Determine the (x, y) coordinate at the center of the cell enclosing the given text.  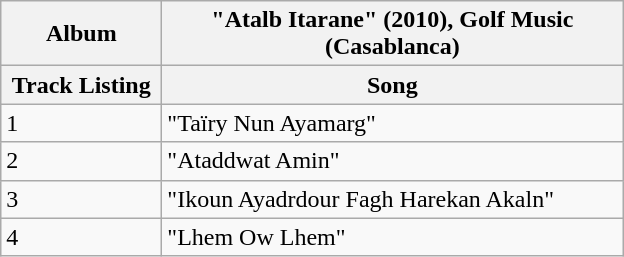
Album (82, 34)
Track Listing (82, 85)
3 (82, 199)
Song (392, 85)
1 (82, 123)
"Taïry Nun Ayamarg" (392, 123)
"Lhem Ow Lhem" (392, 237)
"Atalb Itarane" (2010), Golf Music (Casablanca) (392, 34)
4 (82, 237)
2 (82, 161)
"Ataddwat Amin" (392, 161)
"Ikoun Ayadrdour Fagh Harekan Akaln" (392, 199)
